Extract the [X, Y] coordinate from the center of the cell holding the provided text.  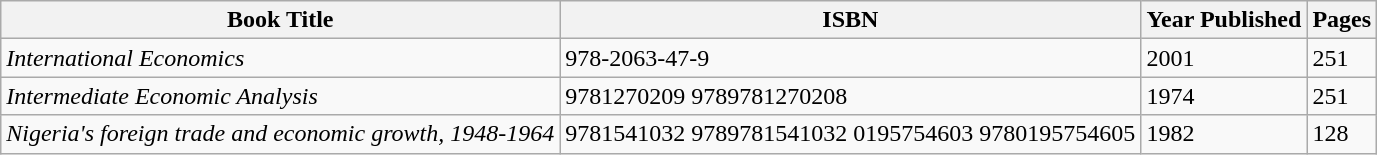
Pages [1342, 20]
9781270209 9789781270208 [850, 96]
Nigeria's foreign trade and economic growth, 1948-1964 [280, 134]
Book Title [280, 20]
ISBN [850, 20]
International Economics [280, 58]
Intermediate Economic Analysis [280, 96]
9781541032 9789781541032 0195754603 9780195754605 [850, 134]
1974 [1224, 96]
1982 [1224, 134]
2001 [1224, 58]
978-2063-47-9 [850, 58]
Year Published [1224, 20]
128 [1342, 134]
